Pinpoint the cell where the given text exists, returning its (x, y) midpoint coordinate. 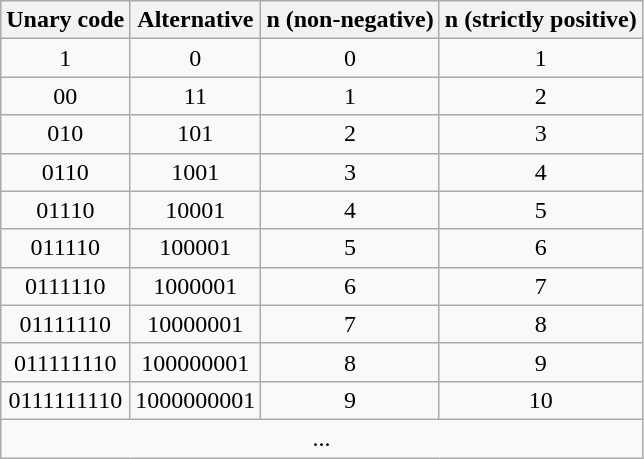
0110 (66, 172)
11 (196, 96)
1000000001 (196, 400)
n (non-negative) (350, 20)
100000001 (196, 362)
Unary code (66, 20)
0111110 (66, 286)
Alternative (196, 20)
n (strictly positive) (540, 20)
0111111110 (66, 400)
01110 (66, 210)
011110 (66, 248)
00 (66, 96)
1001 (196, 172)
011111110 (66, 362)
1000001 (196, 286)
... (322, 438)
01111110 (66, 324)
10000001 (196, 324)
10 (540, 400)
010 (66, 134)
100001 (196, 248)
101 (196, 134)
10001 (196, 210)
